For the text-containing cell, return its midpoint in (x, y) coordinate format. 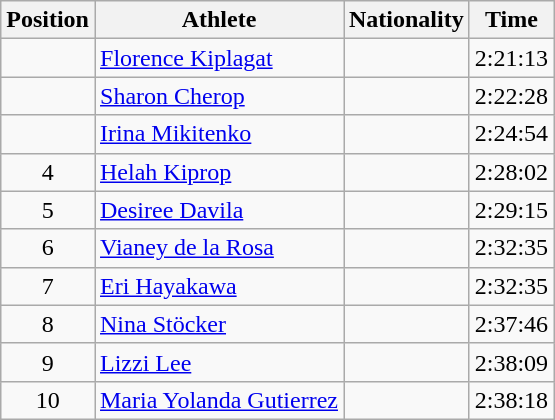
10 (48, 400)
5 (48, 210)
Sharon Cherop (218, 96)
2:38:09 (511, 362)
Vianey de la Rosa (218, 248)
7 (48, 286)
Maria Yolanda Gutierrez (218, 400)
Helah Kiprop (218, 172)
Time (511, 20)
2:24:54 (511, 134)
6 (48, 248)
2:29:15 (511, 210)
8 (48, 324)
Eri Hayakawa (218, 286)
Nina Stöcker (218, 324)
Athlete (218, 20)
2:28:02 (511, 172)
Nationality (407, 20)
4 (48, 172)
2:37:46 (511, 324)
2:21:13 (511, 58)
2:38:18 (511, 400)
2:22:28 (511, 96)
9 (48, 362)
Florence Kiplagat (218, 58)
Desiree Davila (218, 210)
Lizzi Lee (218, 362)
Position (48, 20)
Irina Mikitenko (218, 134)
